Capture the cell that displays the provided text and extract its [x, y] central coordinate. 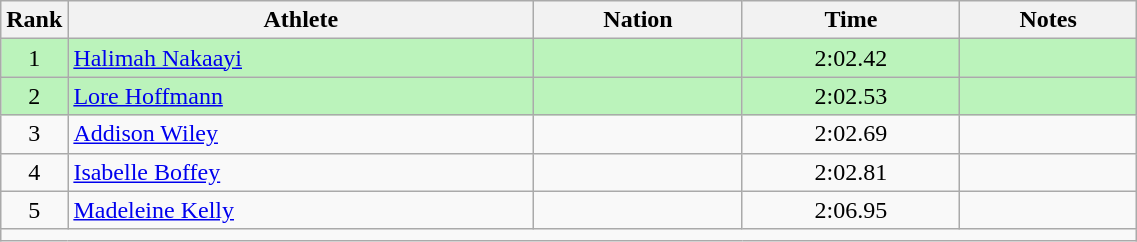
2:06.95 [850, 210]
Notes [1048, 20]
1 [34, 58]
Madeleine Kelly [301, 210]
Time [850, 20]
Halimah Nakaayi [301, 58]
Nation [638, 20]
Lore Hoffmann [301, 96]
Athlete [301, 20]
2:02.53 [850, 96]
Isabelle Boffey [301, 172]
5 [34, 210]
3 [34, 134]
2 [34, 96]
Rank [34, 20]
4 [34, 172]
2:02.42 [850, 58]
2:02.69 [850, 134]
Addison Wiley [301, 134]
2:02.81 [850, 172]
